Scan for the cell matching the given text and deliver its [X, Y] coordinate at center. 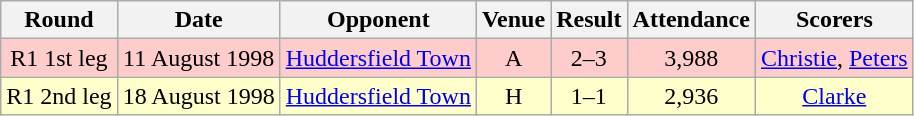
1–1 [589, 96]
R1 2nd leg [59, 96]
Date [198, 20]
Venue [513, 20]
3,988 [691, 58]
2,936 [691, 96]
H [513, 96]
2–3 [589, 58]
Clarke [834, 96]
Round [59, 20]
Result [589, 20]
R1 1st leg [59, 58]
Opponent [378, 20]
A [513, 58]
11 August 1998 [198, 58]
Attendance [691, 20]
Scorers [834, 20]
18 August 1998 [198, 96]
Christie, Peters [834, 58]
